Detect which cell encompasses the target text, then output its (X, Y) center coordinate. 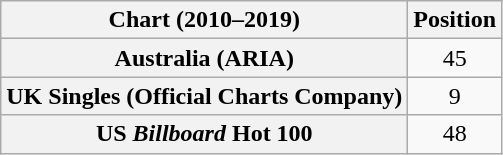
48 (455, 134)
9 (455, 96)
US Billboard Hot 100 (204, 134)
Chart (2010–2019) (204, 20)
45 (455, 58)
Position (455, 20)
Australia (ARIA) (204, 58)
UK Singles (Official Charts Company) (204, 96)
